Find where the given text appears and provide that cell's center as [x, y] coordinate. 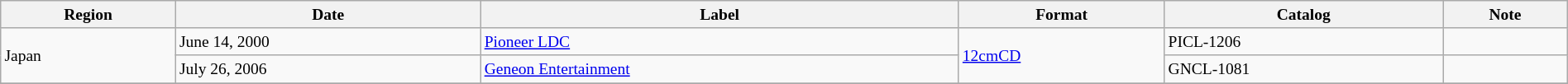
Label [719, 15]
Pioneer LDC [719, 41]
Format [1062, 15]
Geneon Entertainment [719, 69]
Date [327, 15]
Region [88, 15]
June 14, 2000 [327, 41]
GNCL-1081 [1303, 69]
Japan [88, 56]
July 26, 2006 [327, 69]
12cmCD [1062, 56]
Note [1505, 15]
Catalog [1303, 15]
PICL-1206 [1303, 41]
